From the cell containing the given text, extract its center point as (x, y) coordinate. 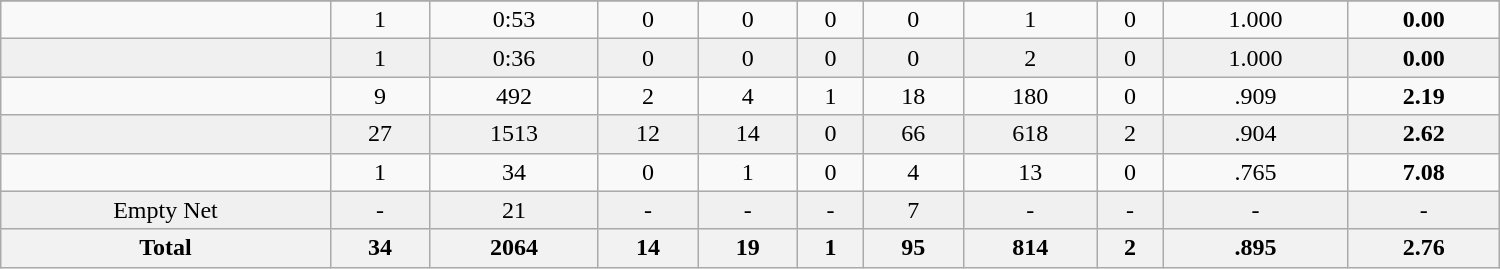
492 (514, 96)
.904 (1256, 134)
12 (648, 134)
2.76 (1424, 248)
27 (380, 134)
0:53 (514, 20)
Total (166, 248)
0:36 (514, 58)
.895 (1256, 248)
.765 (1256, 172)
814 (1030, 248)
95 (913, 248)
2064 (514, 248)
7.08 (1424, 172)
19 (748, 248)
1513 (514, 134)
180 (1030, 96)
7 (913, 210)
13 (1030, 172)
18 (913, 96)
618 (1030, 134)
9 (380, 96)
.909 (1256, 96)
Empty Net (166, 210)
2.19 (1424, 96)
2.62 (1424, 134)
66 (913, 134)
21 (514, 210)
